Search for the cell housing the specified text and yield its (X, Y) center coordinate. 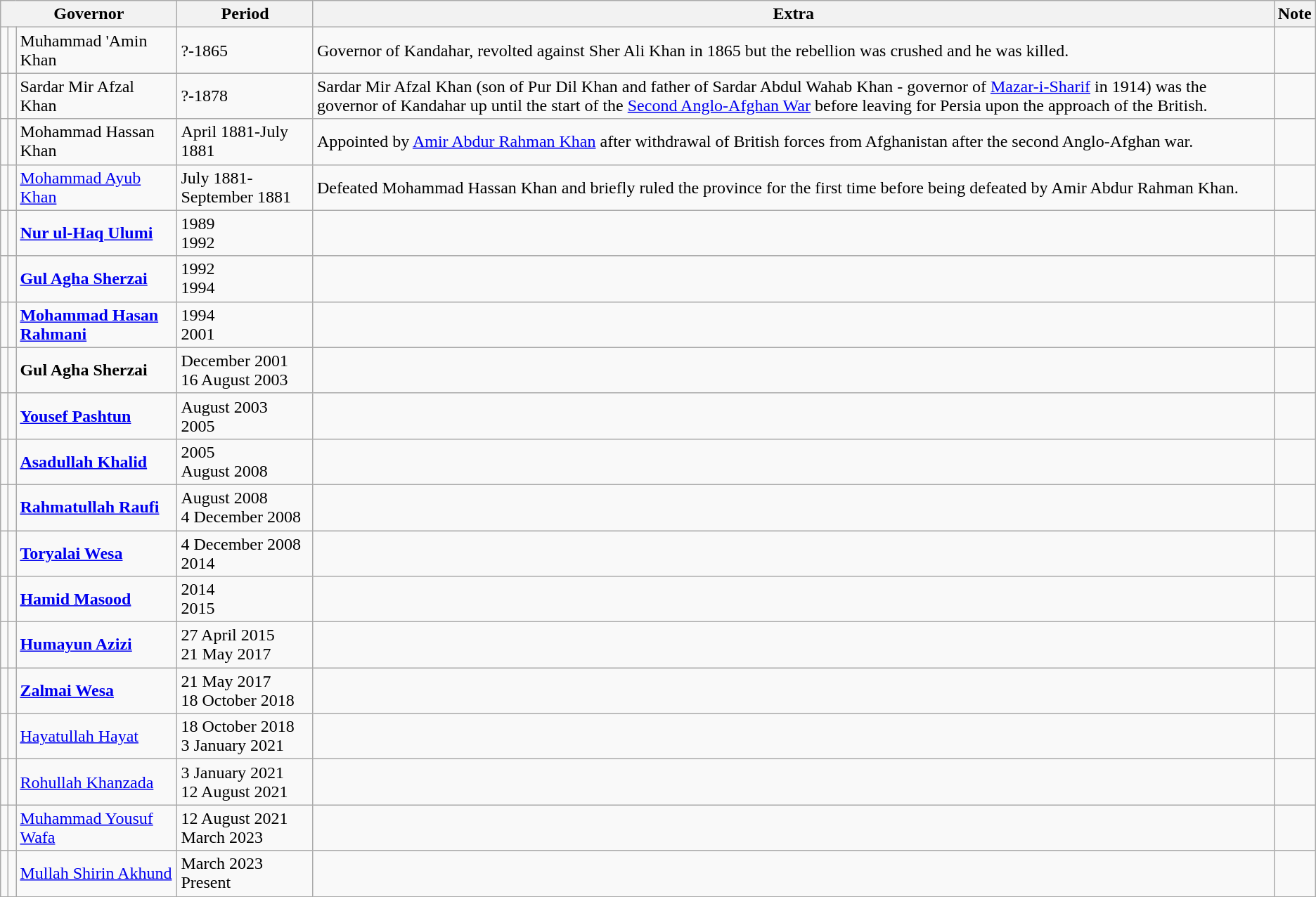
2005August 2008 (245, 461)
Yousef Pashtun (97, 416)
Defeated Mohammad Hassan Khan and briefly ruled the province for the first time before being defeated by Amir Abdur Rahman Khan. (793, 187)
21 May 201718 October 2018 (245, 690)
4 December 20082014 (245, 553)
Mullah Shirin Akhund (97, 873)
19921994 (245, 278)
Period (245, 14)
Governor of Kandahar, revolted against Sher Ali Khan in 1865 but the rebellion was crushed and he was killed. (793, 51)
Appointed by Amir Abdur Rahman Khan after withdrawal of British forces from Afghanistan after the second Anglo-Afghan war. (793, 142)
12 August 2021March 2023 (245, 828)
18 October 20183 January 2021 (245, 737)
Muhammad Yousuf Wafa (97, 828)
?-1865 (245, 51)
August 20032005 (245, 416)
Toryalai Wesa (97, 553)
April 1881-July 1881 (245, 142)
3 January 202112 August 2021 (245, 782)
Extra (793, 14)
Hamid Masood (97, 599)
Rahmatullah Raufi (97, 508)
27 April 201521 May 2017 (245, 645)
December 200116 August 2003 (245, 370)
July 1881-September 1881 (245, 187)
Note (1295, 14)
Humayun Azizi (97, 645)
?-1878 (245, 96)
Muhammad 'Amin Khan (97, 51)
Hayatullah Hayat (97, 737)
Asadullah Khalid (97, 461)
Sardar Mir Afzal Khan (97, 96)
August 20084 December 2008 (245, 508)
19891992 (245, 233)
March 2023Present (245, 873)
Mohammad Hasan Rahmani (97, 325)
Governor (89, 14)
20142015 (245, 599)
Nur ul-Haq Ulumi (97, 233)
Zalmai Wesa (97, 690)
19942001 (245, 325)
Mohammad Hassan Khan (97, 142)
Mohammad Ayub Khan (97, 187)
Rohullah Khanzada (97, 782)
